Return the (X, Y) coordinate for the center point of the cell that contains the specified text.  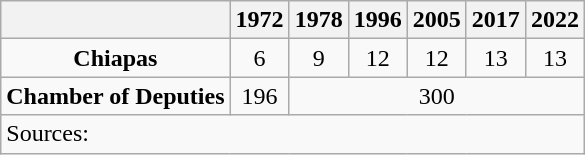
300 (436, 96)
Chiapas (116, 58)
2005 (436, 20)
6 (260, 58)
2022 (554, 20)
9 (318, 58)
1972 (260, 20)
Chamber of Deputies (116, 96)
1978 (318, 20)
1996 (378, 20)
2017 (496, 20)
Sources: (293, 134)
196 (260, 96)
